Provide the (X, Y) coordinate of the cell's center where the given text is located.  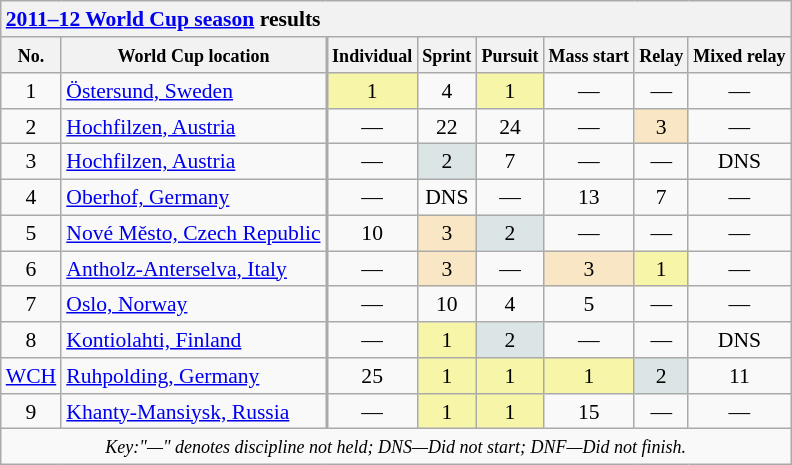
Antholz-Anterselva, Italy (193, 269)
Mass start (590, 55)
25 (372, 376)
Nové Město, Czech Republic (193, 233)
Oslo, Norway (193, 304)
13 (590, 197)
WCH (31, 376)
24 (510, 126)
15 (590, 411)
6 (31, 269)
Östersund, Sweden (193, 91)
Oberhof, Germany (193, 197)
Sprint (446, 55)
Mixed relay (739, 55)
2011–12 World Cup season results (396, 19)
Relay (661, 55)
Pursuit (510, 55)
Key:"—" denotes discipline not held; DNS—Did not start; DNF—Did not finish. (396, 447)
22 (446, 126)
No. (31, 55)
9 (31, 411)
Ruhpolding, Germany (193, 376)
World Cup location (193, 55)
11 (739, 376)
8 (31, 340)
Individual (372, 55)
Kontiolahti, Finland (193, 340)
Khanty-Mansiysk, Russia (193, 411)
